Capture the cell that displays the provided text and extract its (x, y) central coordinate. 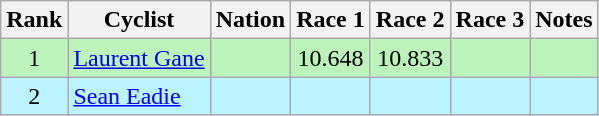
Notes (564, 20)
Cyclist (139, 20)
Race 3 (490, 20)
Race 1 (331, 20)
Nation (250, 20)
1 (34, 58)
Race 2 (410, 20)
2 (34, 96)
Laurent Gane (139, 58)
10.833 (410, 58)
10.648 (331, 58)
Sean Eadie (139, 96)
Rank (34, 20)
